Output the [X, Y] coordinate of the center of the cell containing the given text.  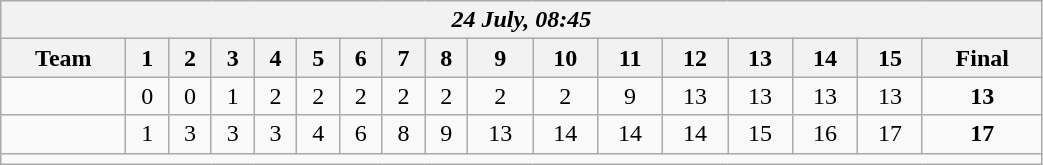
24 July, 08:45 [522, 20]
12 [696, 58]
10 [566, 58]
7 [404, 58]
5 [318, 58]
Final [982, 58]
16 [826, 134]
11 [630, 58]
Team [64, 58]
